Detect which cell encompasses the target text, then output its [x, y] center coordinate. 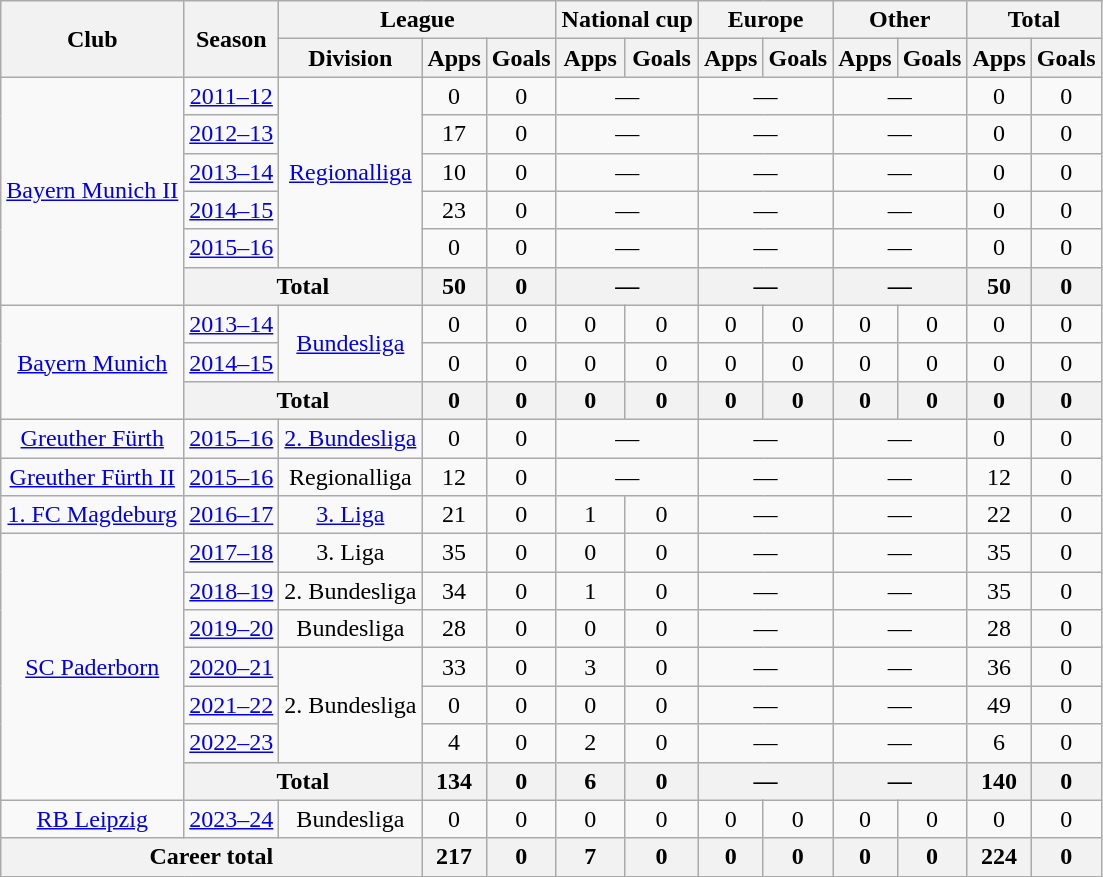
Club [92, 39]
Bayern Munich II [92, 191]
22 [999, 515]
21 [454, 515]
SC Paderborn [92, 667]
2022–23 [232, 743]
Greuther Fürth [92, 438]
Greuther Fürth II [92, 477]
Career total [212, 857]
2020–21 [232, 667]
Europe [766, 20]
3 [590, 667]
Bayern Munich [92, 362]
34 [454, 591]
134 [454, 781]
10 [454, 172]
2019–20 [232, 629]
7 [590, 857]
224 [999, 857]
2016–17 [232, 515]
1. FC Magdeburg [92, 515]
2018–19 [232, 591]
2012–13 [232, 134]
17 [454, 134]
140 [999, 781]
23 [454, 210]
RB Leipzig [92, 819]
49 [999, 705]
36 [999, 667]
Season [232, 39]
2 [590, 743]
League [418, 20]
2023–24 [232, 819]
4 [454, 743]
Division [350, 58]
National cup [627, 20]
217 [454, 857]
33 [454, 667]
Other [900, 20]
2017–18 [232, 553]
2021–22 [232, 705]
2011–12 [232, 96]
